Pinpoint the cell where the given text exists, returning its (X, Y) midpoint coordinate. 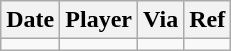
Player (99, 20)
Via (160, 20)
Date (30, 20)
Ref (208, 20)
